Return (x, y) of the center of cell containing provided text 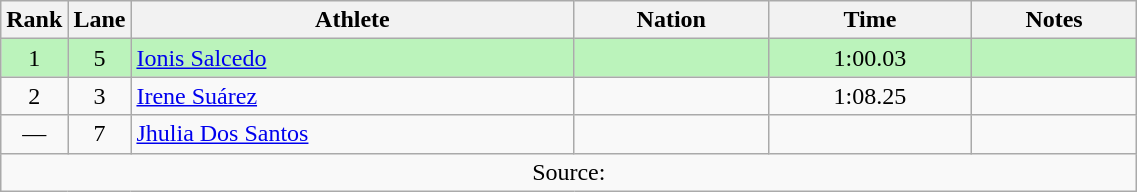
Time (870, 20)
7 (100, 134)
1 (34, 58)
Rank (34, 20)
5 (100, 58)
Irene Suárez (352, 96)
2 (34, 96)
1:00.03 (870, 58)
— (34, 134)
Jhulia Dos Santos (352, 134)
1:08.25 (870, 96)
Lane (100, 20)
Athlete (352, 20)
Ionis Salcedo (352, 58)
3 (100, 96)
Nation (672, 20)
Notes (1054, 20)
Source: (569, 172)
